From the cell containing the given text, extract its center point as [X, Y] coordinate. 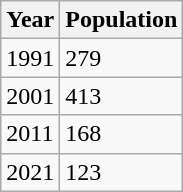
2001 [30, 96]
123 [122, 172]
413 [122, 96]
2011 [30, 134]
168 [122, 134]
Population [122, 20]
2021 [30, 172]
Year [30, 20]
279 [122, 58]
1991 [30, 58]
